Pinpoint the cell where the given text exists, returning its (x, y) midpoint coordinate. 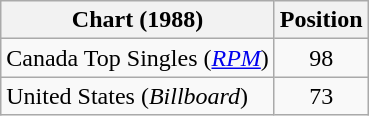
Chart (1988) (138, 20)
98 (321, 58)
United States (Billboard) (138, 96)
Canada Top Singles (RPM) (138, 58)
73 (321, 96)
Position (321, 20)
